Locate the cell with the specified text and output its [X, Y] center coordinate. 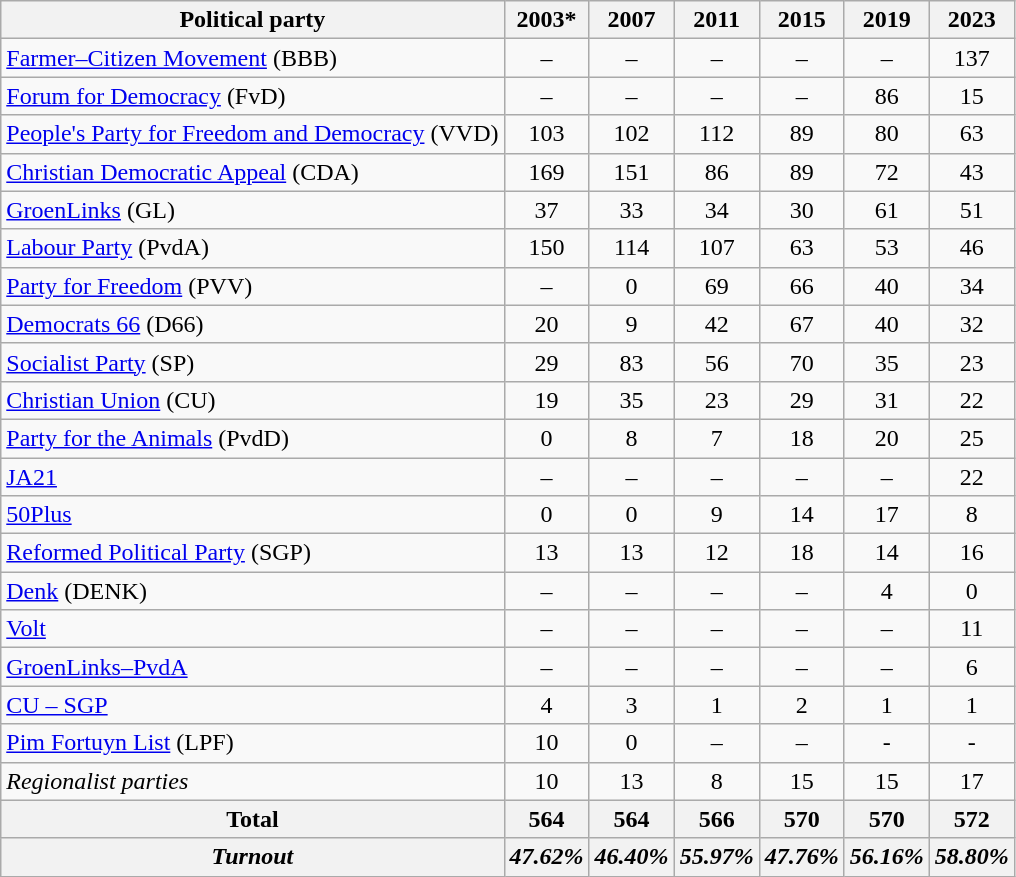
69 [716, 286]
Party for Freedom (PVV) [252, 286]
50Plus [252, 515]
7 [716, 438]
16 [972, 553]
61 [886, 210]
Volt [252, 629]
53 [886, 248]
Socialist Party (SP) [252, 362]
People's Party for Freedom and Democracy (VVD) [252, 134]
102 [632, 134]
Democrats 66 (D66) [252, 324]
Total [252, 819]
Regionalist parties [252, 781]
46.40% [632, 857]
80 [886, 134]
72 [886, 172]
2019 [886, 20]
Political party [252, 20]
2011 [716, 20]
58.80% [972, 857]
56 [716, 362]
25 [972, 438]
56.16% [886, 857]
83 [632, 362]
2023 [972, 20]
GroenLinks (GL) [252, 210]
33 [632, 210]
2003* [546, 20]
51 [972, 210]
19 [546, 400]
70 [802, 362]
67 [802, 324]
6 [972, 667]
114 [632, 248]
47.62% [546, 857]
55.97% [716, 857]
112 [716, 134]
Party for the Animals (PvdD) [252, 438]
CU – SGP [252, 705]
66 [802, 286]
151 [632, 172]
46 [972, 248]
137 [972, 58]
11 [972, 629]
12 [716, 553]
2 [802, 705]
2007 [632, 20]
2015 [802, 20]
Christian Union (CU) [252, 400]
Christian Democratic Appeal (CDA) [252, 172]
Forum for Democracy (FvD) [252, 96]
Reformed Political Party (SGP) [252, 553]
Denk (DENK) [252, 591]
42 [716, 324]
Pim Fortuyn List (LPF) [252, 743]
572 [972, 819]
43 [972, 172]
566 [716, 819]
30 [802, 210]
32 [972, 324]
169 [546, 172]
103 [546, 134]
GroenLinks–PvdA [252, 667]
Farmer–Citizen Movement (BBB) [252, 58]
Labour Party (PvdA) [252, 248]
37 [546, 210]
107 [716, 248]
150 [546, 248]
3 [632, 705]
Turnout [252, 857]
31 [886, 400]
JA21 [252, 477]
47.76% [802, 857]
